Determine the [x, y] coordinate at the center of the cell enclosing the given text.  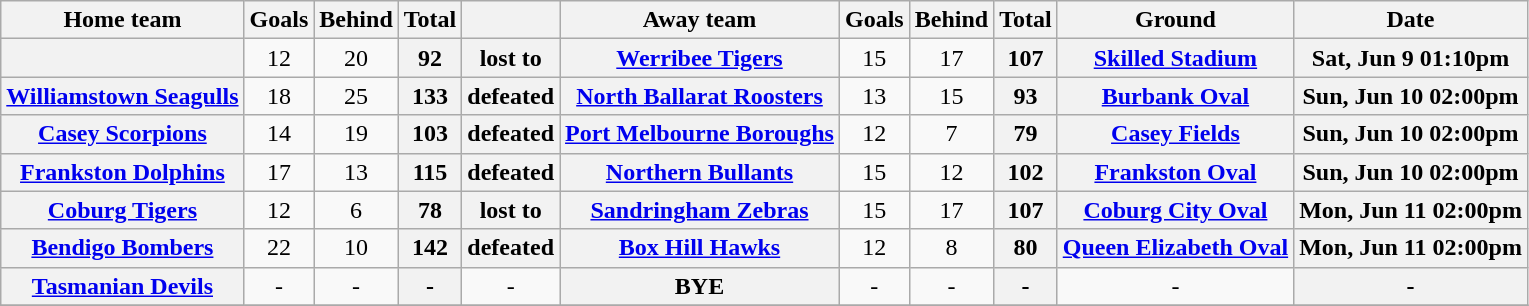
102 [1026, 172]
133 [430, 96]
Frankston Dolphins [122, 172]
22 [279, 248]
142 [430, 248]
Coburg City Oval [1175, 210]
78 [430, 210]
25 [356, 96]
Port Melbourne Boroughs [700, 134]
Box Hill Hawks [700, 248]
Home team [122, 20]
7 [951, 134]
Casey Fields [1175, 134]
80 [1026, 248]
92 [430, 58]
103 [430, 134]
14 [279, 134]
Bendigo Bombers [122, 248]
BYE [700, 286]
Williamstown Seagulls [122, 96]
93 [1026, 96]
North Ballarat Roosters [700, 96]
Burbank Oval [1175, 96]
Coburg Tigers [122, 210]
79 [1026, 134]
10 [356, 248]
Tasmanian Devils [122, 286]
Northern Bullants [700, 172]
Werribee Tigers [700, 58]
Sandringham Zebras [700, 210]
Queen Elizabeth Oval [1175, 248]
8 [951, 248]
115 [430, 172]
Frankston Oval [1175, 172]
6 [356, 210]
18 [279, 96]
Skilled Stadium [1175, 58]
Casey Scorpions [122, 134]
20 [356, 58]
19 [356, 134]
Away team [700, 20]
Ground [1175, 20]
Sat, Jun 9 01:10pm [1411, 58]
Date [1411, 20]
